Capture the cell that displays the provided text and extract its [x, y] central coordinate. 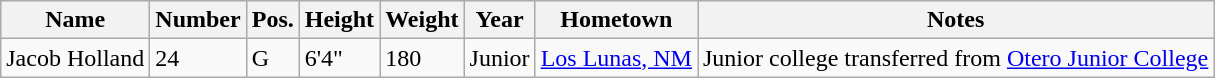
Los Lunas, NM [616, 58]
Weight [422, 20]
Height [339, 20]
180 [422, 58]
Name [76, 20]
Notes [956, 20]
Hometown [616, 20]
Jacob Holland [76, 58]
Junior college transferred from Otero Junior College [956, 58]
Junior [500, 58]
6'4" [339, 58]
Number [198, 20]
24 [198, 58]
Year [500, 20]
Pos. [272, 20]
G [272, 58]
